Detect which cell encompasses the target text, then output its (X, Y) center coordinate. 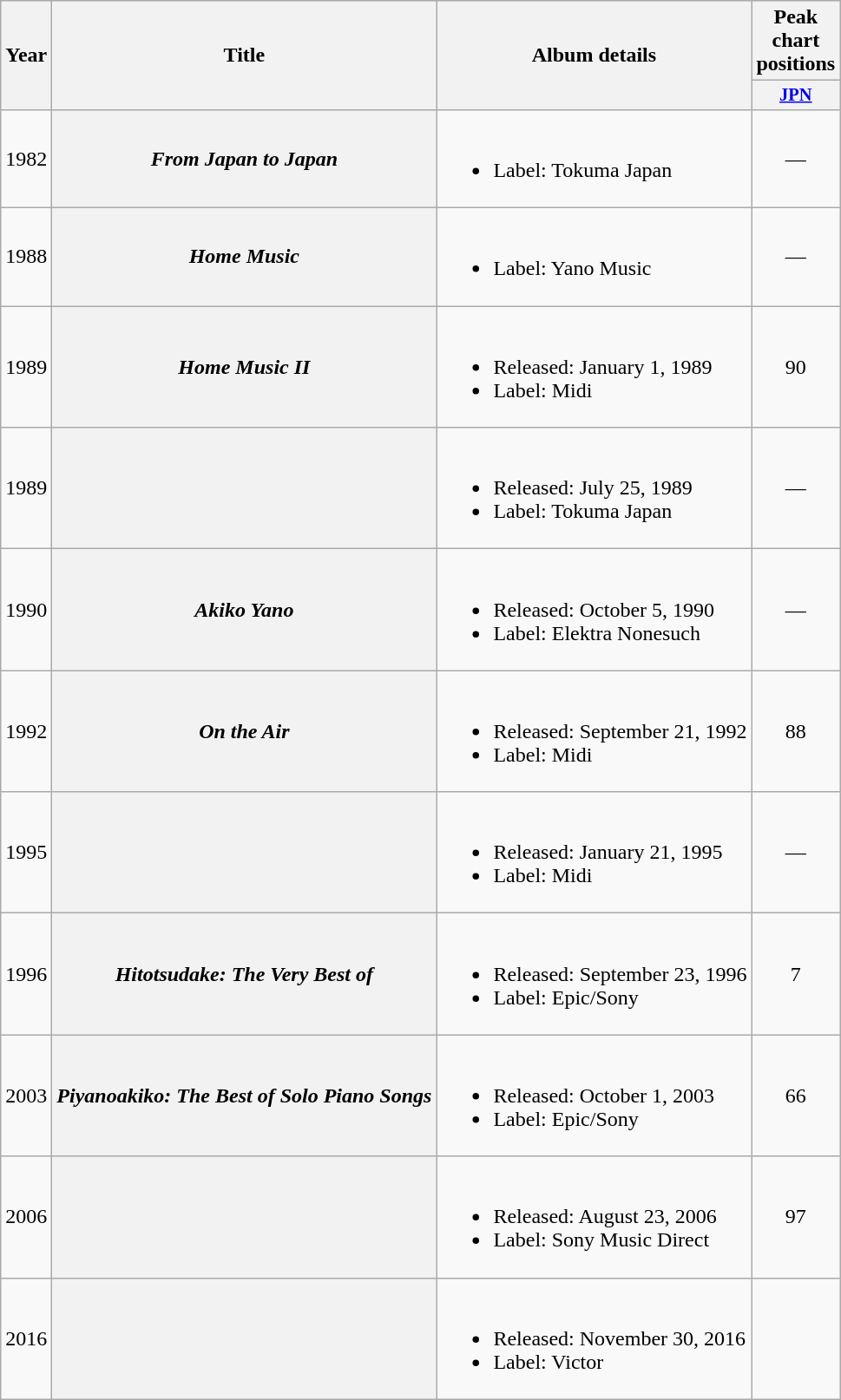
Released: January 21, 1995Label: Midi (594, 853)
Released: July 25, 1989Label: Tokuma Japan (594, 488)
Peak chart positions (796, 41)
Released: January 1, 1989Label: Midi (594, 367)
Album details (594, 56)
JPN (796, 95)
1988 (26, 257)
Released: November 30, 2016Label: Victor (594, 1338)
Home Music II (245, 367)
90 (796, 367)
Released: October 1, 2003Label: Epic/Sony (594, 1096)
1996 (26, 974)
Piyanoakiko: The Best of Solo Piano Songs (245, 1096)
1990 (26, 610)
Label: Yano Music (594, 257)
1992 (26, 731)
7 (796, 974)
2016 (26, 1338)
97 (796, 1217)
Label: Tokuma Japan (594, 158)
88 (796, 731)
Year (26, 56)
66 (796, 1096)
Released: September 21, 1992Label: Midi (594, 731)
Akiko Yano (245, 610)
2003 (26, 1096)
Released: August 23, 2006Label: Sony Music Direct (594, 1217)
1995 (26, 853)
Home Music (245, 257)
2006 (26, 1217)
From Japan to Japan (245, 158)
1982 (26, 158)
Released: September 23, 1996Label: Epic/Sony (594, 974)
Title (245, 56)
On the Air (245, 731)
Hitotsudake: The Very Best of (245, 974)
Released: October 5, 1990Label: Elektra Nonesuch (594, 610)
